Determine the [x, y] coordinate at the center of the cell enclosing the given text.  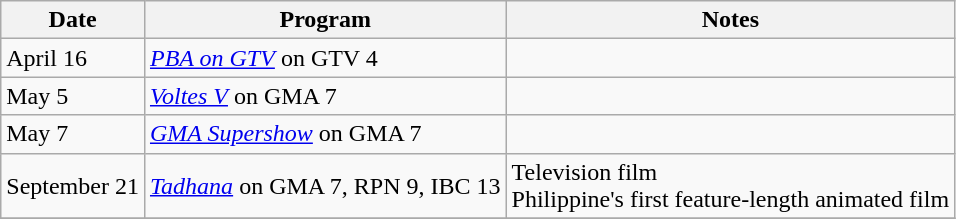
Date [73, 20]
April 16 [73, 58]
Program [325, 20]
Voltes V on GMA 7 [325, 96]
May 7 [73, 134]
Tadhana on GMA 7, RPN 9, IBC 13 [325, 186]
Notes [730, 20]
September 21 [73, 186]
May 5 [73, 96]
GMA Supershow on GMA 7 [325, 134]
Television filmPhilippine's first feature-length animated film [730, 186]
PBA on GTV on GTV 4 [325, 58]
